Capture the cell that displays the provided text and extract its [x, y] central coordinate. 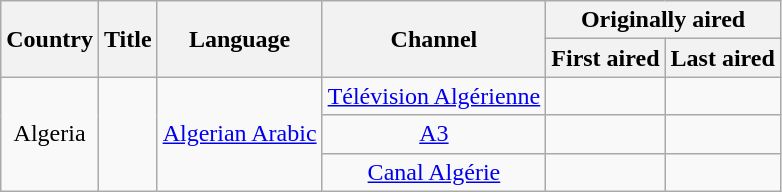
Algeria [50, 134]
Channel [434, 39]
A3 [434, 134]
Country [50, 39]
Language [240, 39]
Télévision Algérienne [434, 96]
Originally aired [664, 20]
Last aired [722, 58]
Canal Algérie [434, 172]
First aired [606, 58]
Algerian Arabic [240, 134]
Title [128, 39]
